Determine the (x, y) coordinate at the center of the cell enclosing the given text.  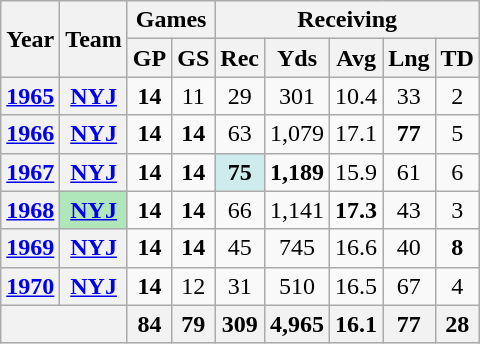
31 (240, 286)
1965 (30, 96)
309 (240, 324)
1966 (30, 134)
11 (194, 96)
1969 (30, 248)
3 (457, 210)
12 (194, 286)
Avg (356, 58)
10.4 (356, 96)
63 (240, 134)
745 (298, 248)
4,965 (298, 324)
Team (94, 39)
1,079 (298, 134)
67 (409, 286)
301 (298, 96)
17.3 (356, 210)
45 (240, 248)
16.1 (356, 324)
29 (240, 96)
1,141 (298, 210)
75 (240, 172)
79 (194, 324)
510 (298, 286)
1967 (30, 172)
5 (457, 134)
Receiving (348, 20)
GS (194, 58)
28 (457, 324)
Games (170, 20)
1,189 (298, 172)
4 (457, 286)
Lng (409, 58)
TD (457, 58)
Rec (240, 58)
84 (149, 324)
1970 (30, 286)
16.6 (356, 248)
43 (409, 210)
Yds (298, 58)
2 (457, 96)
Year (30, 39)
61 (409, 172)
33 (409, 96)
15.9 (356, 172)
6 (457, 172)
1968 (30, 210)
8 (457, 248)
66 (240, 210)
40 (409, 248)
16.5 (356, 286)
GP (149, 58)
17.1 (356, 134)
